Capture the cell that displays the provided text and extract its [X, Y] central coordinate. 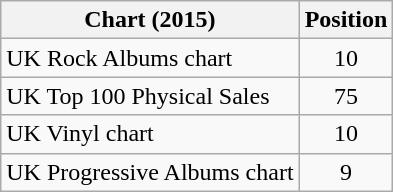
UK Vinyl chart [150, 134]
9 [346, 172]
Position [346, 20]
UK Progressive Albums chart [150, 172]
75 [346, 96]
UK Top 100 Physical Sales [150, 96]
UK Rock Albums chart [150, 58]
Chart (2015) [150, 20]
